Locate the cell with the specified text and output its [X, Y] center coordinate. 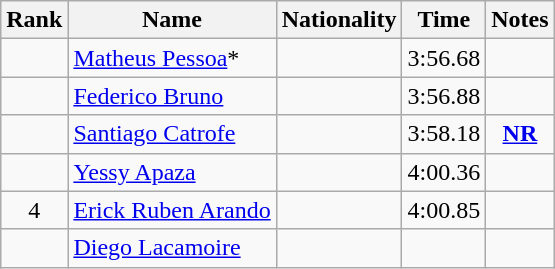
3:58.18 [444, 134]
3:56.68 [444, 58]
NR [520, 134]
Diego Lacamoire [172, 248]
Time [444, 20]
4:00.36 [444, 172]
Federico Bruno [172, 96]
Erick Ruben Arando [172, 210]
3:56.88 [444, 96]
Yessy Apaza [172, 172]
Matheus Pessoa* [172, 58]
4:00.85 [444, 210]
Nationality [339, 20]
Rank [34, 20]
4 [34, 210]
Santiago Catrofe [172, 134]
Notes [520, 20]
Name [172, 20]
